Capture the cell that displays the provided text and extract its (x, y) central coordinate. 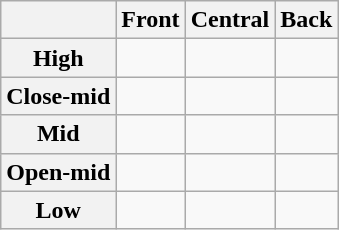
Mid (58, 134)
Open-mid (58, 172)
Front (150, 20)
Back (306, 20)
Low (58, 210)
Close-mid (58, 96)
Central (230, 20)
High (58, 58)
